Determine the (x, y) coordinate at the center of the cell enclosing the given text.  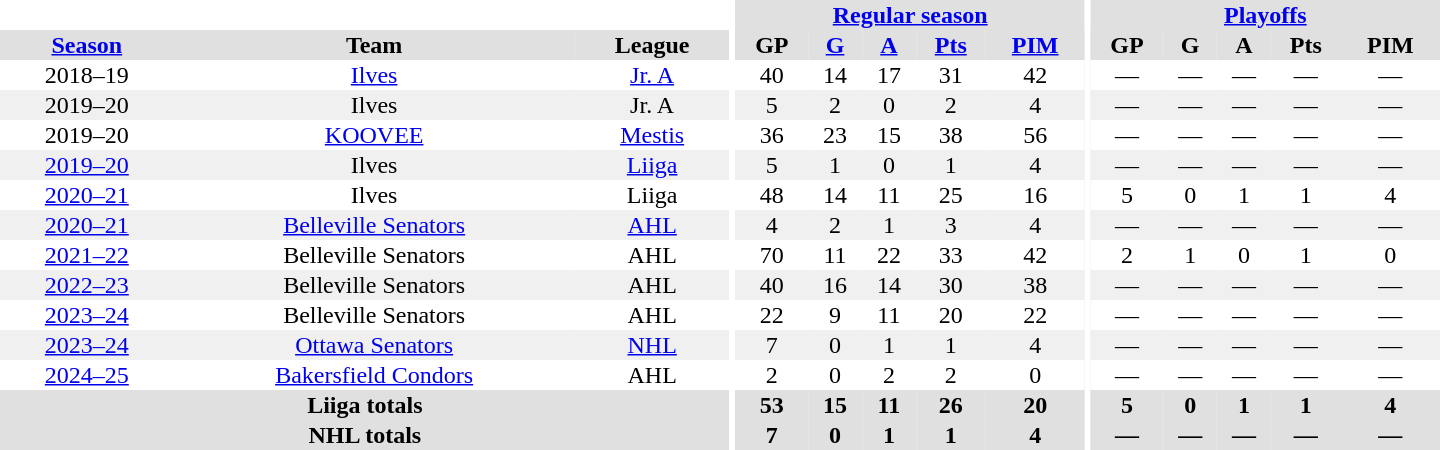
31 (951, 75)
70 (772, 255)
56 (1036, 135)
2018–19 (87, 75)
30 (951, 285)
NHL (652, 345)
26 (951, 405)
3 (951, 225)
48 (772, 195)
League (652, 45)
Season (87, 45)
53 (772, 405)
Bakersfield Condors (374, 375)
Regular season (910, 15)
25 (951, 195)
2024–25 (87, 375)
NHL totals (365, 435)
Team (374, 45)
36 (772, 135)
17 (889, 75)
Ottawa Senators (374, 345)
Playoffs (1266, 15)
23 (835, 135)
KOOVEE (374, 135)
9 (835, 315)
2022–23 (87, 285)
Liiga totals (365, 405)
2021–22 (87, 255)
33 (951, 255)
Mestis (652, 135)
